Provide the (X, Y) coordinate of the cell's center where the given text is located.  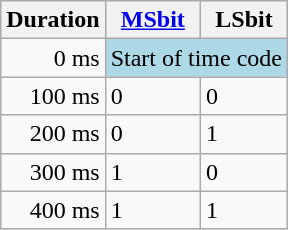
LSbit (244, 20)
MSbit (152, 20)
Start of time code (196, 58)
100 ms (53, 96)
400 ms (53, 210)
Duration (53, 20)
200 ms (53, 134)
0 ms (53, 58)
300 ms (53, 172)
